Return [X, Y] of the center of cell containing provided text 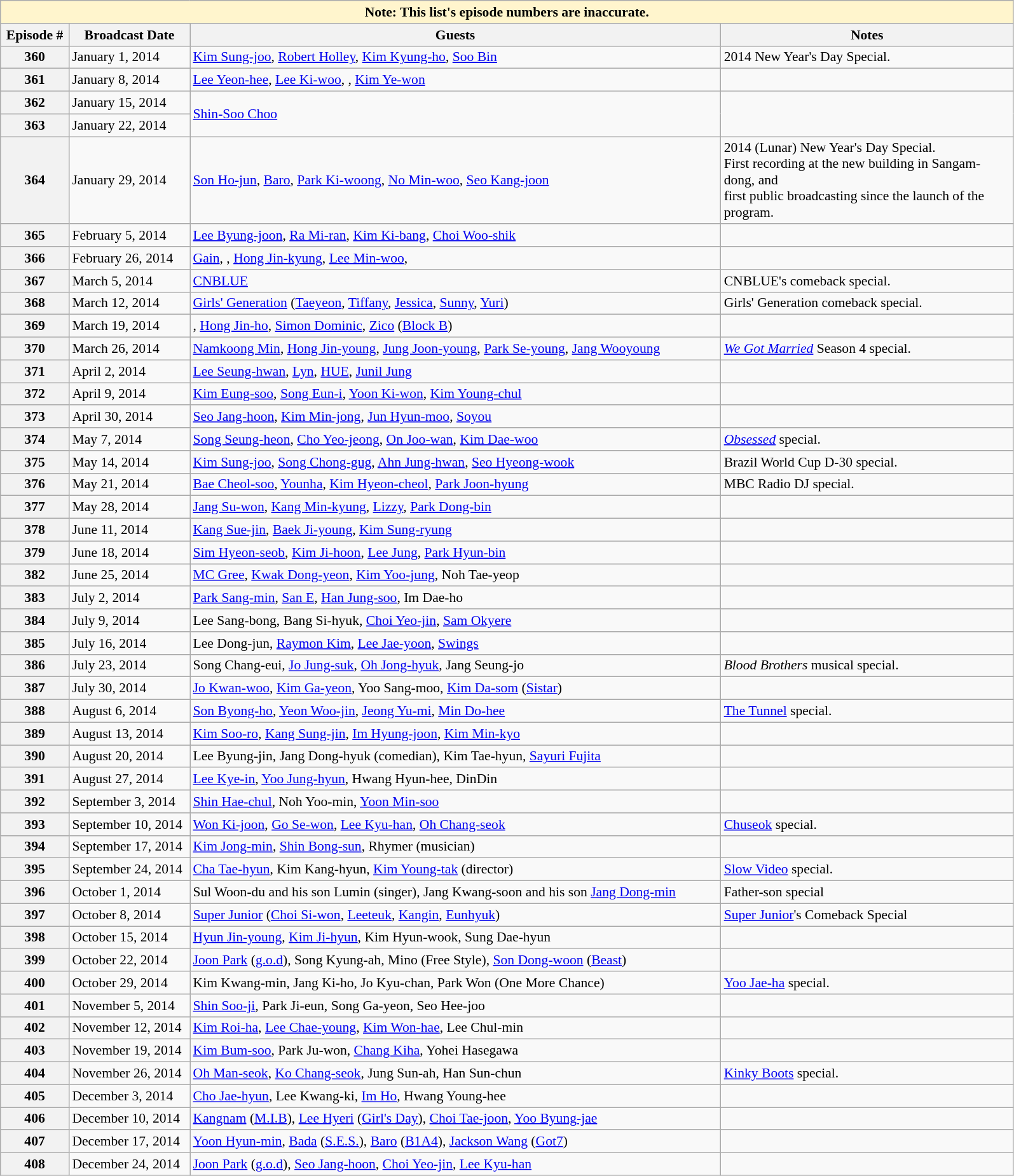
383 [35, 598]
November 26, 2014 [129, 1074]
Jo Kwan-woo, Kim Ga-yeon, Yoo Sang-moo, Kim Da-som (Sistar) [455, 688]
, Hong Jin-ho, Simon Dominic, Zico (Block B) [455, 326]
391 [35, 779]
July 2, 2014 [129, 598]
December 17, 2014 [129, 1142]
August 27, 2014 [129, 779]
Son Byong-ho, Yeon Woo-jin, Jeong Yu-mi, Min Do-hee [455, 711]
Chuseok special. [867, 824]
404 [35, 1074]
CNBLUE's comeback special. [867, 281]
395 [35, 870]
2014 New Year's Day Special. [867, 57]
April 9, 2014 [129, 394]
MBC Radio DJ special. [867, 484]
385 [35, 643]
389 [35, 734]
Slow Video special. [867, 870]
Lee Seung-hwan, Lyn, HUE, Junil Jung [455, 371]
Namkoong Min, Hong Jin-young, Jung Joon-young, Park Se-young, Jang Wooyoung [455, 349]
Kim Kwang-min, Jang Ki-ho, Jo Kyu-chan, Park Won (One More Chance) [455, 983]
Seo Jang-hoon, Kim Min-jong, Jun Hyun-moo, Soyou [455, 417]
375 [35, 462]
June 18, 2014 [129, 552]
Bae Cheol-soo, Younha, Kim Hyeon-cheol, Park Joon-hyung [455, 484]
Kim Eung-soo, Song Eun-i, Yoon Ki-won, Kim Young-chul [455, 394]
Son Ho-jun, Baro, Park Ki-woong, No Min-woo, Seo Kang-joon [455, 181]
March 12, 2014 [129, 303]
Blood Brothers musical special. [867, 666]
398 [35, 938]
365 [35, 236]
379 [35, 552]
Yoon Hyun-min, Bada (S.E.S.), Baro (B1A4), Jackson Wang (Got7) [455, 1142]
Song Seung-heon, Cho Yeo-jeong, On Joo-wan, Kim Dae-woo [455, 439]
October 8, 2014 [129, 915]
Kangnam (M.I.B), Lee Hyeri (Girl's Day), Choi Tae-joon, Yoo Byung-jae [455, 1119]
Jang Su-won, Kang Min-kyung, Lizzy, Park Dong-bin [455, 507]
Obsessed special. [867, 439]
402 [35, 1028]
Gain, , Hong Jin-kyung, Lee Min-woo, [455, 258]
May 7, 2014 [129, 439]
Super Junior (Choi Si-won, Leeteuk, Kangin, Eunhyuk) [455, 915]
September 10, 2014 [129, 824]
Won Ki-joon, Go Se-won, Lee Kyu-han, Oh Chang-seok [455, 824]
Sim Hyeon-seob, Kim Ji-hoon, Lee Jung, Park Hyun-bin [455, 552]
Kim Sung-joo, Song Chong-gug, Ahn Jung-hwan, Seo Hyeong-wook [455, 462]
373 [35, 417]
Lee Yeon-hee, Lee Ki-woo, , Kim Ye-won [455, 80]
397 [35, 915]
CNBLUE [455, 281]
Guests [455, 35]
Cho Jae-hyun, Lee Kwang-ki, Im Ho, Hwang Young-hee [455, 1096]
Sul Woon-du and his son Lumin (singer), Jang Kwang-soon and his son Jang Dong-min [455, 892]
October 22, 2014 [129, 961]
Lee Byung-joon, Ra Mi-ran, Kim Ki-bang, Choi Woo-shik [455, 236]
May 28, 2014 [129, 507]
November 12, 2014 [129, 1028]
June 11, 2014 [129, 530]
Episode # [35, 35]
July 9, 2014 [129, 620]
Girls' Generation (Taeyeon, Tiffany, Jessica, Sunny, Yuri) [455, 303]
March 26, 2014 [129, 349]
384 [35, 620]
388 [35, 711]
March 19, 2014 [129, 326]
November 19, 2014 [129, 1051]
387 [35, 688]
December 10, 2014 [129, 1119]
394 [35, 847]
October 15, 2014 [129, 938]
399 [35, 961]
Super Junior's Comeback Special [867, 915]
June 25, 2014 [129, 575]
Hyun Jin-young, Kim Ji-hyun, Kim Hyun-wook, Sung Dae-hyun [455, 938]
Girls' Generation comeback special. [867, 303]
Kim Bum-soo, Park Ju-won, Chang Kiha, Yohei Hasegawa [455, 1051]
January 15, 2014 [129, 103]
April 30, 2014 [129, 417]
396 [35, 892]
Kinky Boots special. [867, 1074]
401 [35, 1006]
April 2, 2014 [129, 371]
374 [35, 439]
368 [35, 303]
September 17, 2014 [129, 847]
406 [35, 1119]
Kim Soo-ro, Kang Sung-jin, Im Hyung-joon, Kim Min-kyo [455, 734]
364 [35, 181]
September 24, 2014 [129, 870]
408 [35, 1164]
405 [35, 1096]
376 [35, 484]
386 [35, 666]
January 29, 2014 [129, 181]
Oh Man-seok, Ko Chang-seok, Jung Sun-ah, Han Sun-chun [455, 1074]
Notes [867, 35]
MC Gree, Kwak Dong-yeon, Kim Yoo-jung, Noh Tae-yeop [455, 575]
August 13, 2014 [129, 734]
Lee Dong-jun, Raymon Kim, Lee Jae-yoon, Swings [455, 643]
September 3, 2014 [129, 802]
369 [35, 326]
Broadcast Date [129, 35]
February 5, 2014 [129, 236]
July 16, 2014 [129, 643]
407 [35, 1142]
371 [35, 371]
We Got Married Season 4 special. [867, 349]
393 [35, 824]
378 [35, 530]
Lee Kye-in, Yoo Jung-hyun, Hwang Hyun-hee, DinDin [455, 779]
November 5, 2014 [129, 1006]
367 [35, 281]
363 [35, 125]
The Tunnel special. [867, 711]
Lee Byung-jin, Jang Dong-hyuk (comedian), Kim Tae-hyun, Sayuri Fujita [455, 756]
Kim Sung-joo, Robert Holley, Kim Kyung-ho, Soo Bin [455, 57]
Lee Sang-bong, Bang Si-hyuk, Choi Yeo-jin, Sam Okyere [455, 620]
Shin-Soo Choo [455, 114]
361 [35, 80]
March 5, 2014 [129, 281]
372 [35, 394]
Kim Jong-min, Shin Bong-sun, Rhymer (musician) [455, 847]
362 [35, 103]
January 1, 2014 [129, 57]
400 [35, 983]
Song Chang-eui, Jo Jung-suk, Oh Jong-hyuk, Jang Seung-jo [455, 666]
366 [35, 258]
December 3, 2014 [129, 1096]
Note: This list's episode numbers are inaccurate. [507, 12]
Father-son special [867, 892]
Park Sang-min, San E, Han Jung-soo, Im Dae-ho [455, 598]
January 8, 2014 [129, 80]
Shin Hae-chul, Noh Yoo-min, Yoon Min-soo [455, 802]
Shin Soo-ji, Park Ji-eun, Song Ga-yeon, Seo Hee-joo [455, 1006]
January 22, 2014 [129, 125]
360 [35, 57]
October 29, 2014 [129, 983]
Kim Roi-ha, Lee Chae-young, Kim Won-hae, Lee Chul-min [455, 1028]
Joon Park (g.o.d), Seo Jang-hoon, Choi Yeo-jin, Lee Kyu-han [455, 1164]
August 20, 2014 [129, 756]
390 [35, 756]
Brazil World Cup D-30 special. [867, 462]
Kang Sue-jin, Baek Ji-young, Kim Sung-ryung [455, 530]
370 [35, 349]
392 [35, 802]
December 24, 2014 [129, 1164]
May 14, 2014 [129, 462]
Yoo Jae-ha special. [867, 983]
382 [35, 575]
May 21, 2014 [129, 484]
Cha Tae-hyun, Kim Kang-hyun, Kim Young-tak (director) [455, 870]
August 6, 2014 [129, 711]
Joon Park (g.o.d), Song Kyung-ah, Mino (Free Style), Son Dong-woon (Beast) [455, 961]
October 1, 2014 [129, 892]
377 [35, 507]
July 30, 2014 [129, 688]
July 23, 2014 [129, 666]
February 26, 2014 [129, 258]
403 [35, 1051]
